Capture the cell that displays the provided text and extract its [x, y] central coordinate. 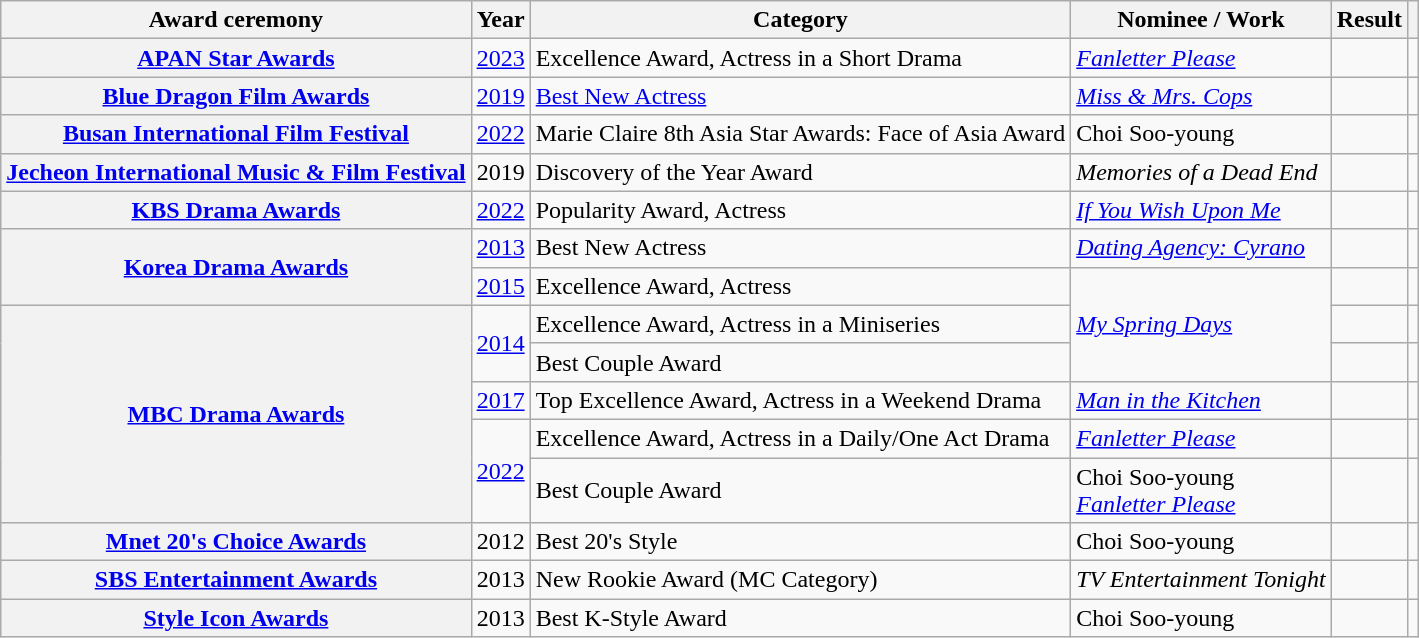
SBS Entertainment Awards [236, 580]
KBS Drama Awards [236, 210]
Excellence Award, Actress in a Short Drama [800, 58]
Miss & Mrs. Cops [1201, 96]
Excellence Award, Actress in a Daily/One Act Drama [800, 438]
Busan International Film Festival [236, 134]
Best 20's Style [800, 542]
Marie Claire 8th Asia Star Awards: Face of Asia Award [800, 134]
Blue Dragon Film Awards [236, 96]
My Spring Days [1201, 324]
Jecheon International Music & Film Festival [236, 172]
Memories of a Dead End [1201, 172]
Korea Drama Awards [236, 267]
New Rookie Award (MC Category) [800, 580]
Year [500, 20]
Excellence Award, Actress in a Miniseries [800, 324]
Discovery of the Year Award [800, 172]
2012 [500, 542]
Popularity Award, Actress [800, 210]
2023 [500, 58]
Excellence Award, Actress [800, 286]
MBC Drama Awards [236, 414]
Man in the Kitchen [1201, 400]
Style Icon Awards [236, 618]
2017 [500, 400]
Nominee / Work [1201, 20]
Result [1369, 20]
Choi Soo-young Fanletter Please [1201, 490]
2014 [500, 343]
APAN Star Awards [236, 58]
2015 [500, 286]
If You Wish Upon Me [1201, 210]
Mnet 20's Choice Awards [236, 542]
Category [800, 20]
Dating Agency: Cyrano [1201, 248]
Award ceremony [236, 20]
Best K-Style Award [800, 618]
Top Excellence Award, Actress in a Weekend Drama [800, 400]
TV Entertainment Tonight [1201, 580]
